Scan for the cell matching the given text and deliver its [X, Y] coordinate at center. 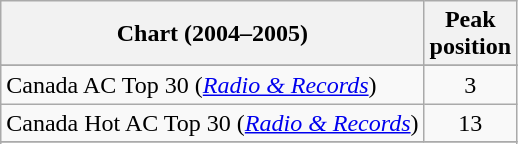
Chart (2004–2005) [212, 34]
Peakposition [470, 34]
Canada AC Top 30 (Radio & Records) [212, 85]
Canada Hot AC Top 30 (Radio & Records) [212, 123]
13 [470, 123]
3 [470, 85]
